Pinpoint the cell where the given text exists, returning its (X, Y) midpoint coordinate. 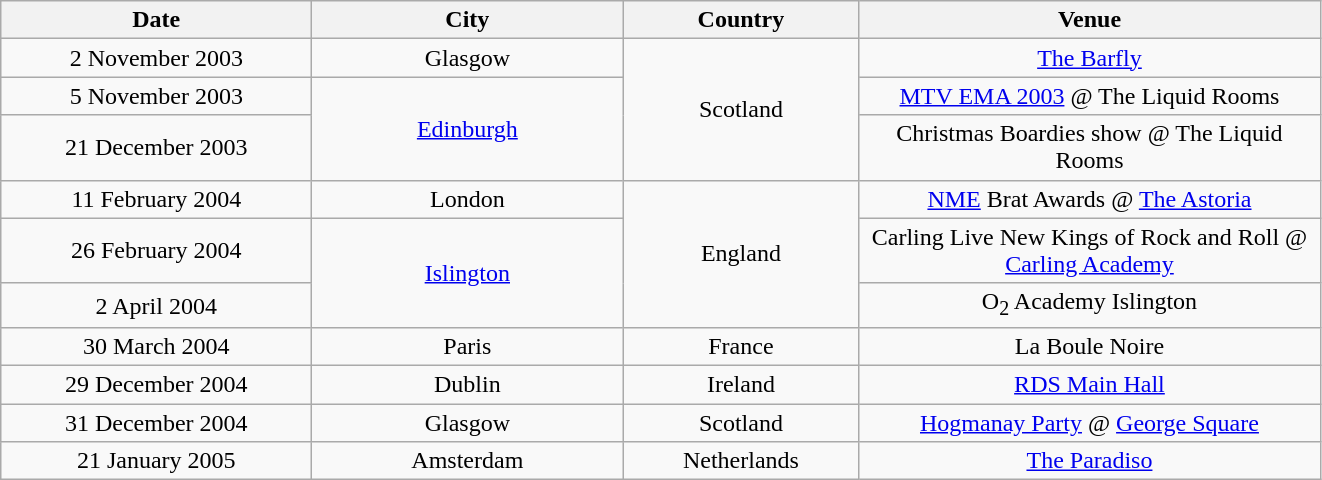
2 November 2003 (156, 58)
England (741, 254)
RDS Main Hall (1090, 385)
5 November 2003 (156, 96)
France (741, 346)
Netherlands (741, 461)
2 April 2004 (156, 305)
11 February 2004 (156, 199)
Islington (468, 272)
Carling Live New Kings of Rock and Roll @ Carling Academy (1090, 250)
Country (741, 20)
Date (156, 20)
Hogmanay Party @ George Square (1090, 423)
The Paradiso (1090, 461)
O2 Academy Islington (1090, 305)
NME Brat Awards @ The Astoria (1090, 199)
21 December 2003 (156, 148)
Amsterdam (468, 461)
21 January 2005 (156, 461)
29 December 2004 (156, 385)
Venue (1090, 20)
Paris (468, 346)
City (468, 20)
Dublin (468, 385)
30 March 2004 (156, 346)
31 December 2004 (156, 423)
London (468, 199)
The Barfly (1090, 58)
26 February 2004 (156, 250)
MTV EMA 2003 @ The Liquid Rooms (1090, 96)
Christmas Boardies show @ The Liquid Rooms (1090, 148)
La Boule Noire (1090, 346)
Ireland (741, 385)
Edinburgh (468, 128)
